Provide the (x, y) coordinate of the cell's center where the given text is located.  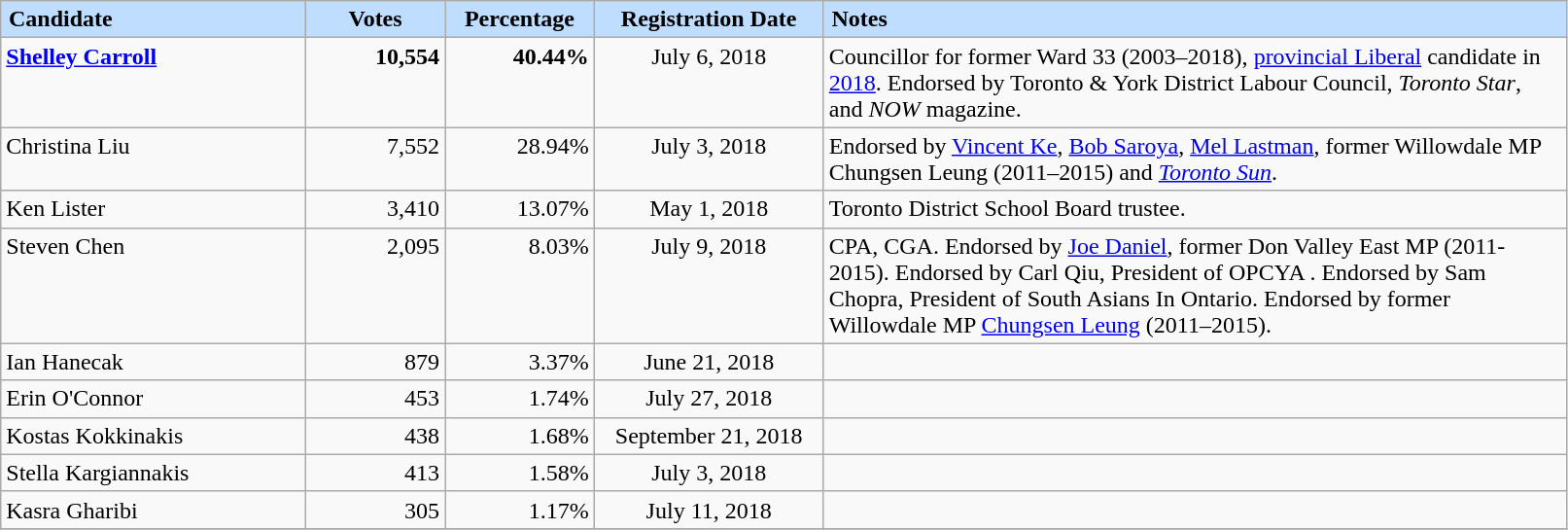
879 (375, 362)
7,552 (375, 159)
413 (375, 473)
Erin O'Connor (154, 399)
Votes (375, 19)
40.44% (520, 83)
Shelley Carroll (154, 83)
Endorsed by Vincent Ke, Bob Saroya, Mel Lastman, former Willowdale MP Chungsen Leung (2011–2015) and Toronto Sun. (1195, 159)
1.68% (520, 436)
September 21, 2018 (709, 436)
1.74% (520, 399)
438 (375, 436)
3,410 (375, 209)
8.03% (520, 286)
Kostas Kokkinakis (154, 436)
Kasra Gharibi (154, 510)
June 21, 2018 (709, 362)
Toronto District School Board trustee. (1195, 209)
Christina Liu (154, 159)
May 1, 2018 (709, 209)
453 (375, 399)
1.58% (520, 473)
Ian Hanecak (154, 362)
10,554 (375, 83)
Ken Lister (154, 209)
13.07% (520, 209)
July 6, 2018 (709, 83)
3.37% (520, 362)
305 (375, 510)
Registration Date (709, 19)
Percentage (520, 19)
Candidate (154, 19)
Notes (1195, 19)
2,095 (375, 286)
July 27, 2018 (709, 399)
Stella Kargiannakis (154, 473)
1.17% (520, 510)
July 11, 2018 (709, 510)
Steven Chen (154, 286)
28.94% (520, 159)
July 9, 2018 (709, 286)
